Identify which cell holds the provided text, then report its [x, y] central coordinate. 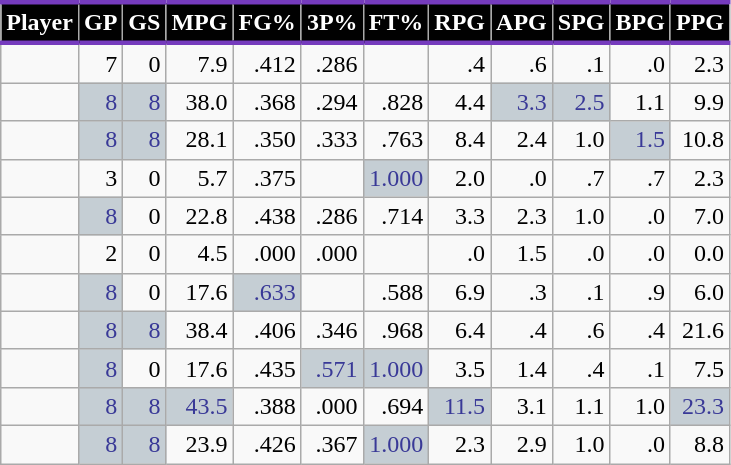
6.4 [460, 330]
23.9 [200, 444]
0.0 [700, 254]
SPG [581, 22]
8.4 [460, 140]
8.8 [700, 444]
3 [100, 178]
RPG [460, 22]
.694 [396, 406]
PPG [700, 22]
2 [100, 254]
.333 [332, 140]
6.0 [700, 292]
.294 [332, 102]
.412 [267, 63]
Player [40, 22]
2.4 [522, 140]
28.1 [200, 140]
4.4 [460, 102]
BPG [640, 22]
FG% [267, 22]
38.4 [200, 330]
6.9 [460, 292]
.828 [396, 102]
4.5 [200, 254]
.571 [332, 368]
.346 [332, 330]
2.9 [522, 444]
21.6 [700, 330]
11.5 [460, 406]
.3 [522, 292]
.426 [267, 444]
7.5 [700, 368]
5.7 [200, 178]
3P% [332, 22]
.588 [396, 292]
2.5 [581, 102]
.438 [267, 216]
.368 [267, 102]
FT% [396, 22]
.9 [640, 292]
3.5 [460, 368]
.375 [267, 178]
7.0 [700, 216]
7 [100, 63]
2.0 [460, 178]
1.4 [522, 368]
.968 [396, 330]
7.9 [200, 63]
.435 [267, 368]
38.0 [200, 102]
MPG [200, 22]
.406 [267, 330]
9.9 [700, 102]
43.5 [200, 406]
.367 [332, 444]
22.8 [200, 216]
APG [522, 22]
GP [100, 22]
.714 [396, 216]
GS [144, 22]
3.1 [522, 406]
.350 [267, 140]
23.3 [700, 406]
.763 [396, 140]
10.8 [700, 140]
.388 [267, 406]
.633 [267, 292]
